Pinpoint the cell where the given text exists, returning its (x, y) midpoint coordinate. 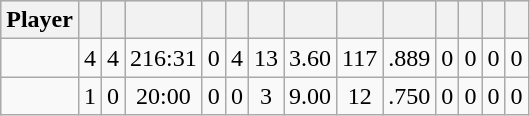
13 (266, 58)
Player (40, 20)
3.60 (310, 58)
.750 (410, 96)
3 (266, 96)
.889 (410, 58)
1 (90, 96)
20:00 (164, 96)
216:31 (164, 58)
12 (360, 96)
9.00 (310, 96)
117 (360, 58)
